Scan for the cell matching the given text and deliver its (X, Y) coordinate at center. 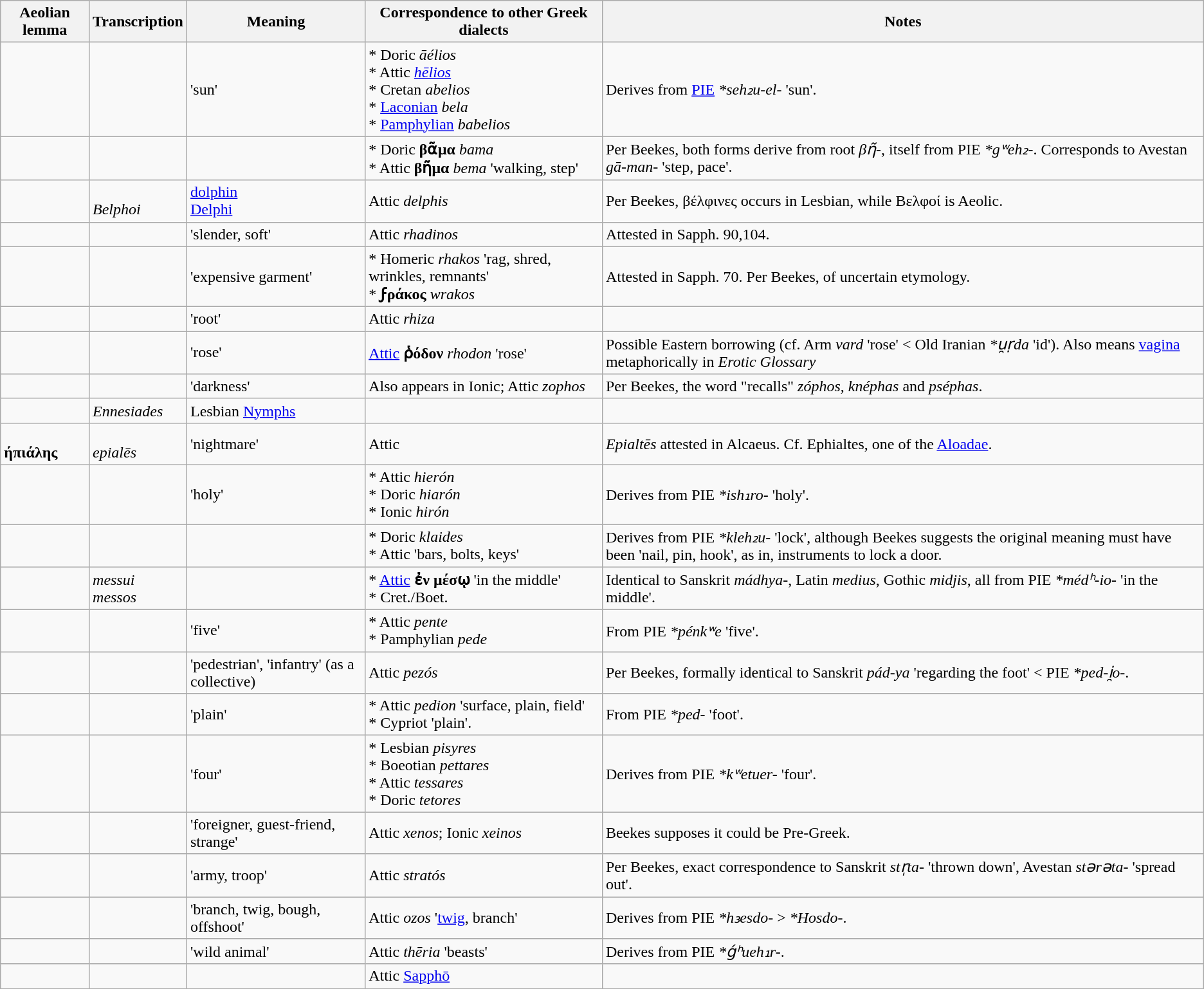
Meaning (275, 22)
Attic ozos 'twig, branch' (484, 918)
'holy' (275, 494)
Derives from PIE *h₃esdo- > *Hosdo-. (903, 918)
From PIE *ped- 'foot'. (903, 714)
Attic xenos; Ionic xeinos (484, 833)
'four' (275, 773)
Derives from PIE *seh₂u-el- 'sun'. (903, 89)
Belphoi (138, 201)
* Homeric rhakos 'rag, shred, wrinkles, remnants' * ϝράκος wrakos (484, 277)
dolphin Delphi (275, 201)
* Attic pente * Pamphylian pede (484, 631)
* Doric āélios * Attic hēlios * Cretan abelios * Laconian bela * Pamphylian babelios (484, 89)
Attested in Sapph. 70. Per Beekes, of uncertain etymology. (903, 277)
* Doric klaides * Attic 'bars, bolts, keys' (484, 546)
Derives from PIE *kʷetuer- 'four'. (903, 773)
Attic ῥόδον rhodon 'rose' (484, 353)
'plain' (275, 714)
* Attic ἐν μέσῳ 'in the middle' * Cret./Boet. (484, 588)
Attic (484, 444)
* Doric βᾶμα bama * Attic βῆμα bema 'walking, step' (484, 158)
Beekes supposes it could be Pre-Greek. (903, 833)
Attic delphis (484, 201)
Correspondence to other Greek dialects (484, 22)
Attested in Sapph. 90,104. (903, 234)
'branch, twig, bough, offshoot' (275, 918)
'root' (275, 319)
Per Beekes, both forms derive from root βῆ-, itself from PIE *gʷeh₂-. Corresponds to Avestan gā-man- 'step, pace'. (903, 158)
epialēs (138, 444)
Lesbian Nymphs (275, 411)
From PIE *pénkʷe 'five'. (903, 631)
Aeolian lemma (45, 22)
Attic rhadinos (484, 234)
Per Beekes, βέλφινες occurs in Lesbian, while Βελφοί is Aeolic. (903, 201)
Also appears in Ionic; Attic zophos (484, 386)
'foreigner, guest-friend, strange' (275, 833)
Attic Sapphō (484, 976)
'nightmare' (275, 444)
Transcription (138, 22)
Notes (903, 22)
Identical to Sanskrit mádhya-, Latin medius, Gothic midjis, all from PIE *médʰ-io- 'in the middle'. (903, 588)
Derives from PIE *ish₁ro- 'holy'. (903, 494)
'five' (275, 631)
Attic stratós (484, 875)
messui messos (138, 588)
'pedestrian', 'infantry' (as a collective) (275, 673)
Per Beekes, formally identical to Sanskrit pád-ya 'regarding the foot' < PIE *ped-i̯o-. (903, 673)
'slender, soft' (275, 234)
Per Beekes, the word "recalls" zóphos, knéphas and pséphas. (903, 386)
'wild animal' (275, 952)
Ennesiades (138, 411)
'darkness' (275, 386)
* Attic pedion 'surface, plain, field' * Cypriot 'plain'. (484, 714)
Attic pezós (484, 673)
'sun' (275, 89)
Derives from PIE *kleh₂u- 'lock', although Beekes suggests the original meaning must have been 'nail, pin, hook', as in, instruments to lock a door. (903, 546)
'rose' (275, 353)
'expensive garment' (275, 277)
Per Beekes, exact correspondence to Sanskrit str̩ta- 'thrown down', Avestan stərəta- 'spread out'. (903, 875)
* Lesbian pisyres * Boeotian pettares * Attic tessares * Doric tetores (484, 773)
Epialtēs attested in Alcaeus. Cf. Ephialtes, one of the Aloadae. (903, 444)
* Attic hierón * Doric hiarón * Ionic hirón (484, 494)
Possible Eastern borrowing (cf. Arm vard 'rose' < Old Iranian *u̯ṛda 'id'). Also means vagina metaphorically in Erotic Glossary (903, 353)
Derives from PIE *ǵʰueh₁r-. (903, 952)
Attic thēria 'beasts' (484, 952)
ήπιάλης (45, 444)
'army, troop' (275, 875)
Attic rhiza (484, 319)
